Capture the cell that displays the provided text and extract its (X, Y) central coordinate. 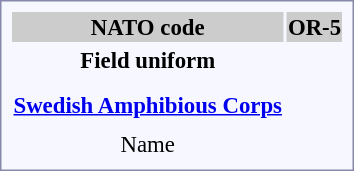
Name (148, 144)
OR-5 (314, 27)
Swedish Amphibious Corps (148, 105)
NATO code (148, 27)
Field uniform (148, 60)
